Provide the (X, Y) coordinate of the cell's center where the given text is located.  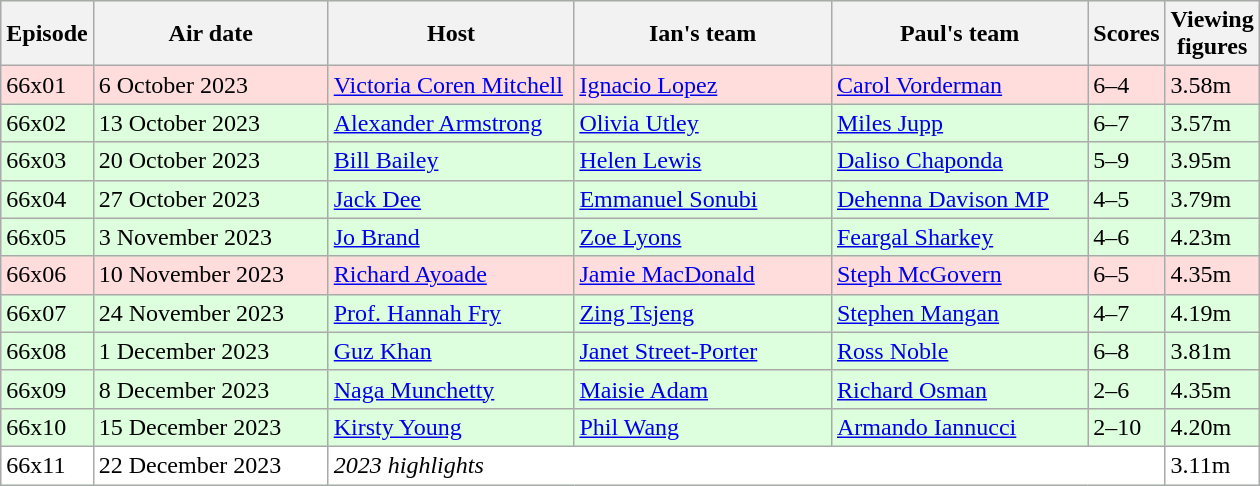
3.79m (1212, 199)
3.58m (1212, 85)
Guz Khan (451, 351)
66x10 (47, 427)
15 December 2023 (210, 427)
Ian's team (703, 34)
Phil Wang (703, 427)
Feargal Sharkey (959, 237)
3.11m (1212, 465)
4.19m (1212, 313)
Ross Noble (959, 351)
Steph McGovern (959, 275)
2–6 (1126, 389)
27 October 2023 (210, 199)
Paul's team (959, 34)
Stephen Mangan (959, 313)
66x07 (47, 313)
Prof. Hannah Fry (451, 313)
Kirsty Young (451, 427)
66x01 (47, 85)
Carol Vorderman (959, 85)
13 October 2023 (210, 123)
22 December 2023 (210, 465)
Viewing figures (1212, 34)
Daliso Chaponda (959, 161)
Armando Iannucci (959, 427)
Bill Bailey (451, 161)
4–5 (1126, 199)
3.95m (1212, 161)
66x09 (47, 389)
6–4 (1126, 85)
1 December 2023 (210, 351)
2–10 (1126, 427)
10 November 2023 (210, 275)
Olivia Utley (703, 123)
Episode (47, 34)
Richard Osman (959, 389)
4.20m (1212, 427)
3.81m (1212, 351)
Janet Street-Porter (703, 351)
66x02 (47, 123)
Emmanuel Sonubi (703, 199)
66x05 (47, 237)
Zoe Lyons (703, 237)
6–5 (1126, 275)
Victoria Coren Mitchell (451, 85)
8 December 2023 (210, 389)
66x11 (47, 465)
Jack Dee (451, 199)
Richard Ayoade (451, 275)
6 October 2023 (210, 85)
3.57m (1212, 123)
66x06 (47, 275)
20 October 2023 (210, 161)
Ignacio Lopez (703, 85)
Zing Tsjeng (703, 313)
Air date (210, 34)
3 November 2023 (210, 237)
Scores (1126, 34)
6–7 (1126, 123)
Host (451, 34)
66x08 (47, 351)
Dehenna Davison MP (959, 199)
Alexander Armstrong (451, 123)
Miles Jupp (959, 123)
6–8 (1126, 351)
Naga Munchetty (451, 389)
5–9 (1126, 161)
4.23m (1212, 237)
2023 highlights (746, 465)
24 November 2023 (210, 313)
Jo Brand (451, 237)
66x04 (47, 199)
Maisie Adam (703, 389)
4–6 (1126, 237)
Jamie MacDonald (703, 275)
66x03 (47, 161)
Helen Lewis (703, 161)
4–7 (1126, 313)
